Scan for the cell matching the given text and deliver its (X, Y) coordinate at center. 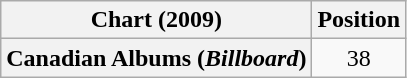
Chart (2009) (156, 20)
38 (359, 58)
Canadian Albums (Billboard) (156, 58)
Position (359, 20)
